Extract the [X, Y] coordinate from the center of the cell holding the provided text.  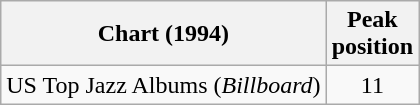
Peakposition [372, 34]
Chart (1994) [164, 34]
US Top Jazz Albums (Billboard) [164, 85]
11 [372, 85]
